Pinpoint the cell where the given text exists, returning its [x, y] midpoint coordinate. 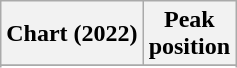
Chart (2022) [72, 34]
Peakposition [189, 34]
